Identify which cell holds the provided text, then report its [X, Y] central coordinate. 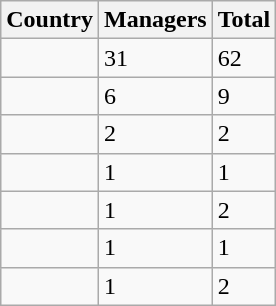
Total [244, 20]
Country [50, 20]
9 [244, 96]
Managers [155, 20]
31 [155, 58]
6 [155, 96]
62 [244, 58]
